Locate the cell with the specified text and output its [x, y] center coordinate. 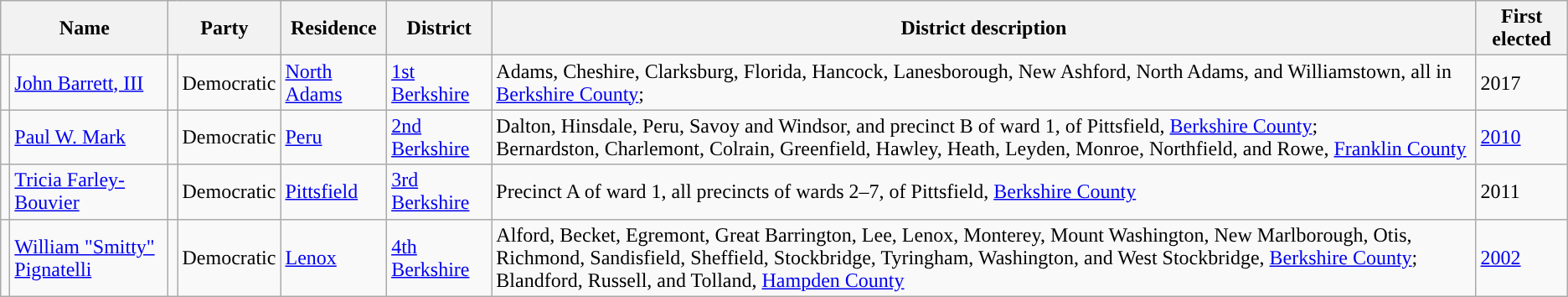
Lenox [333, 258]
Peru [333, 138]
First elected [1521, 29]
North Adams [333, 82]
4th Berkshire [439, 258]
Paul W. Mark [89, 138]
District description [983, 29]
District [439, 29]
Precinct A of ward 1, all precincts of wards 2–7, of Pittsfield, Berkshire County [983, 191]
3rd Berkshire [439, 191]
Adams, Cheshire, Clarksburg, Florida, Hancock, Lanesborough, New Ashford, North Adams, and Williamstown, all in Berkshire County; [983, 82]
2017 [1521, 82]
Pittsfield [333, 191]
William "Smitty" Pignatelli [89, 258]
2nd Berkshire [439, 138]
Residence [333, 29]
Name [85, 29]
2010 [1521, 138]
2011 [1521, 191]
2002 [1521, 258]
Tricia Farley-Bouvier [89, 191]
Party [224, 29]
John Barrett, III [89, 82]
1st Berkshire [439, 82]
